For the text-containing cell, return its midpoint in [X, Y] coordinate format. 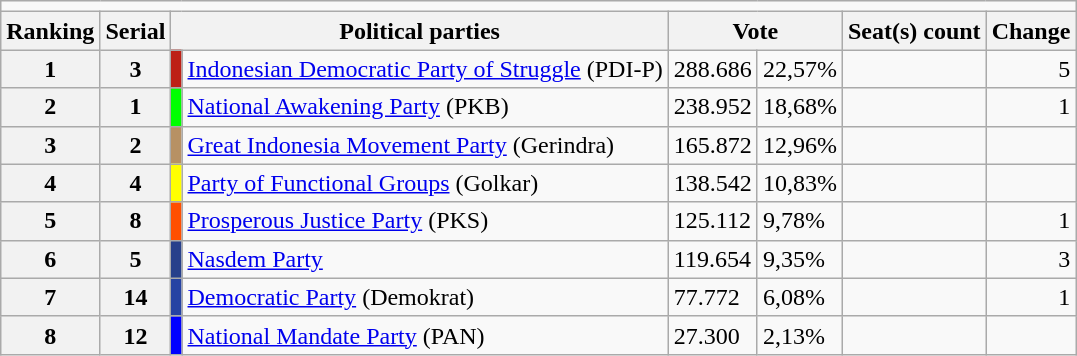
National Mandate Party (PAN) [425, 335]
Ranking [50, 31]
119.654 [712, 259]
12 [136, 335]
125.112 [712, 221]
Change [1031, 31]
14 [136, 297]
Indonesian Democratic Party of Struggle (PDI-P) [425, 69]
165.872 [712, 145]
Seat(s) count [914, 31]
9,78% [800, 221]
9,35% [800, 259]
Prosperous Justice Party (PKS) [425, 221]
22,57% [800, 69]
Democratic Party (Demokrat) [425, 297]
138.542 [712, 183]
18,68% [800, 107]
238.952 [712, 107]
Party of Functional Groups (Golkar) [425, 183]
27.300 [712, 335]
6,08% [800, 297]
7 [50, 297]
Political parties [420, 31]
288.686 [712, 69]
6 [50, 259]
12,96% [800, 145]
National Awakening Party (PKB) [425, 107]
Great Indonesia Movement Party (Gerindra) [425, 145]
Serial [136, 31]
2,13% [800, 335]
10,83% [800, 183]
Nasdem Party [425, 259]
Vote [755, 31]
77.772 [712, 297]
